Pinpoint the cell where the given text exists, returning its [X, Y] midpoint coordinate. 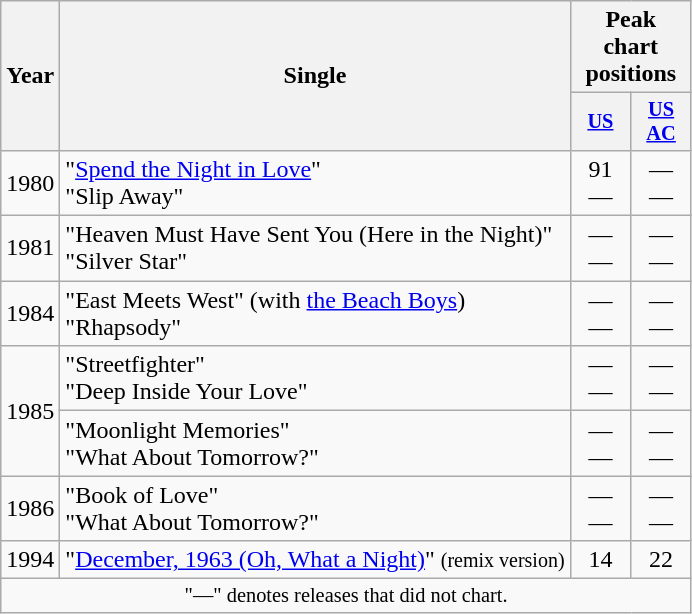
"December, 1963 (Oh, What a Night)" (remix version) [315, 560]
Year [30, 76]
Peak chart positions [630, 47]
"Heaven Must Have Sent You (Here in the Night)""Silver Star" [315, 248]
"Moonlight Memories""What About Tomorrow?" [315, 444]
"—" denotes releases that did not chart. [346, 596]
1981 [30, 248]
US AC [662, 122]
US [600, 122]
22 [662, 560]
Single [315, 76]
1985 [30, 411]
1986 [30, 508]
1980 [30, 182]
1984 [30, 314]
"East Meets West" (with the Beach Boys)"Rhapsody" [315, 314]
"Book of Love""What About Tomorrow?" [315, 508]
"Spend the Night in Love""Slip Away" [315, 182]
14 [600, 560]
91— [600, 182]
"Streetfighter""Deep Inside Your Love" [315, 378]
1994 [30, 560]
